Pinpoint the cell where the given text exists, returning its [x, y] midpoint coordinate. 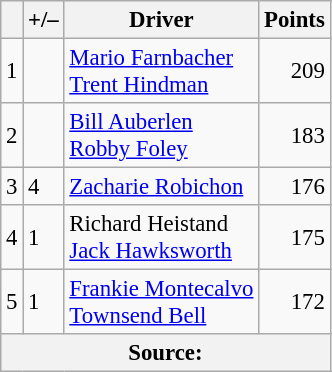
Frankie Montecalvo Townsend Bell [162, 302]
Richard Heistand Jack Hawksworth [162, 238]
172 [294, 302]
3 [12, 187]
Points [294, 20]
Source: [166, 353]
Driver [162, 20]
5 [12, 302]
Zacharie Robichon [162, 187]
Mario Farnbacher Trent Hindman [162, 72]
176 [294, 187]
2 [12, 136]
Bill Auberlen Robby Foley [162, 136]
209 [294, 72]
+/– [44, 20]
175 [294, 238]
183 [294, 136]
